Pinpoint the cell where the given text exists, returning its [x, y] midpoint coordinate. 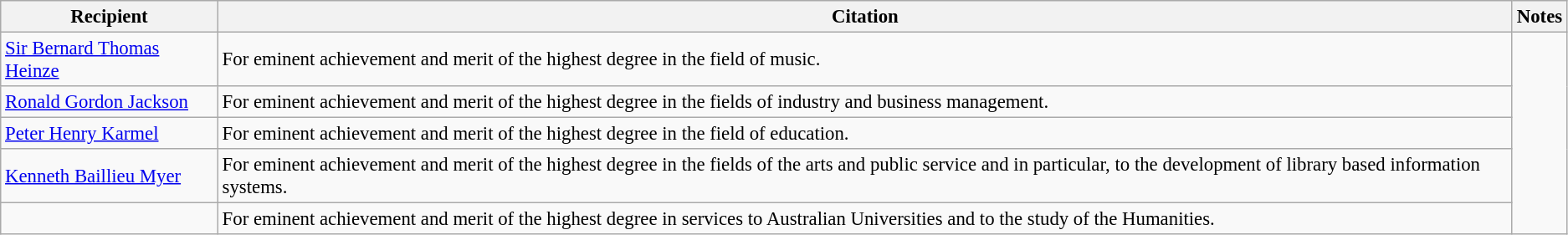
Citation [865, 17]
For eminent achievement and merit of the highest degree in services to Australian Universities and to the study of the Humanities. [865, 219]
For eminent achievement and merit of the highest degree in the field of music. [865, 60]
Recipient [110, 17]
Notes [1540, 17]
For eminent achievement and merit of the highest degree in the fields of industry and business management. [865, 102]
Ronald Gordon Jackson [110, 102]
Peter Henry Karmel [110, 134]
Sir Bernard Thomas Heinze [110, 60]
For eminent achievement and merit of the highest degree in the field of education. [865, 134]
Kenneth Baillieu Myer [110, 176]
